Output the [x, y] coordinate of the center of the cell containing the given text.  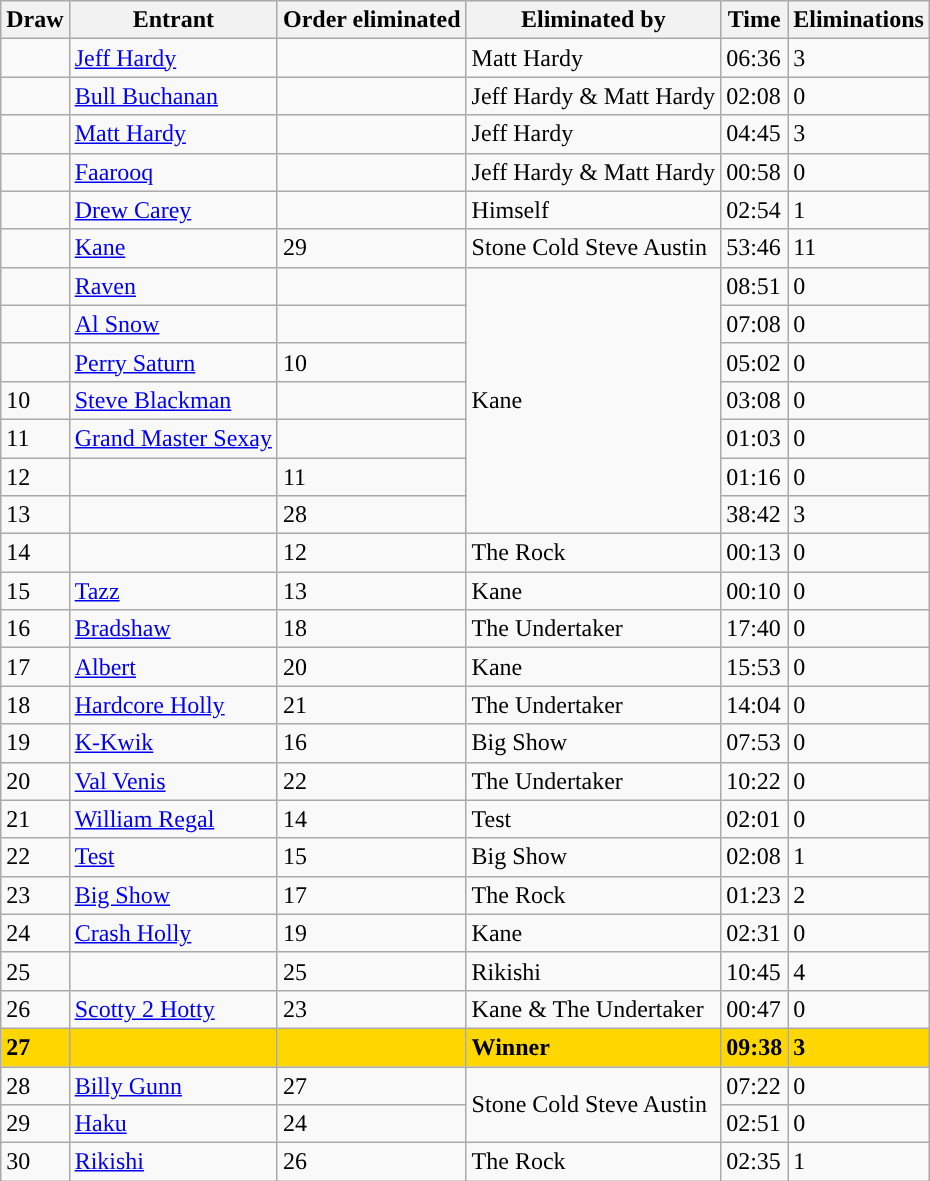
01:23 [754, 895]
Order eliminated [372, 20]
Albert [173, 667]
Hardcore Holly [173, 705]
07:22 [754, 1085]
Faarooq [173, 172]
K-Kwik [173, 743]
Himself [594, 210]
4 [859, 971]
Entrant [173, 20]
00:47 [754, 1009]
Val Venis [173, 781]
01:03 [754, 438]
Steve Blackman [173, 400]
17:40 [754, 629]
Kane & The Undertaker [594, 1009]
Al Snow [173, 324]
Drew Carey [173, 210]
Draw [35, 20]
Bull Buchanan [173, 96]
02:54 [754, 210]
00:58 [754, 172]
Perry Saturn [173, 362]
00:13 [754, 553]
Grand Master Sexay [173, 438]
00:10 [754, 591]
07:53 [754, 743]
2 [859, 895]
William Regal [173, 819]
02:31 [754, 933]
Raven [173, 286]
38:42 [754, 515]
06:36 [754, 58]
09:38 [754, 1047]
53:46 [754, 248]
Scotty 2 Hotty [173, 1009]
02:35 [754, 1162]
Tazz [173, 591]
07:08 [754, 324]
08:51 [754, 286]
30 [35, 1162]
05:02 [754, 362]
Winner [594, 1047]
02:01 [754, 819]
Billy Gunn [173, 1085]
10:22 [754, 781]
01:16 [754, 477]
10:45 [754, 971]
02:51 [754, 1124]
Haku [173, 1124]
03:08 [754, 400]
Eliminations [859, 20]
Time [754, 20]
Bradshaw [173, 629]
Eliminated by [594, 20]
15:53 [754, 667]
14:04 [754, 705]
04:45 [754, 134]
Crash Holly [173, 933]
